Determine the [X, Y] coordinate at the center of the cell enclosing the given text.  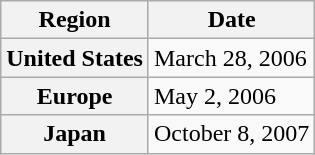
May 2, 2006 [231, 96]
Japan [75, 134]
United States [75, 58]
Europe [75, 96]
October 8, 2007 [231, 134]
March 28, 2006 [231, 58]
Date [231, 20]
Region [75, 20]
